Return [X, Y] of the center of cell containing provided text 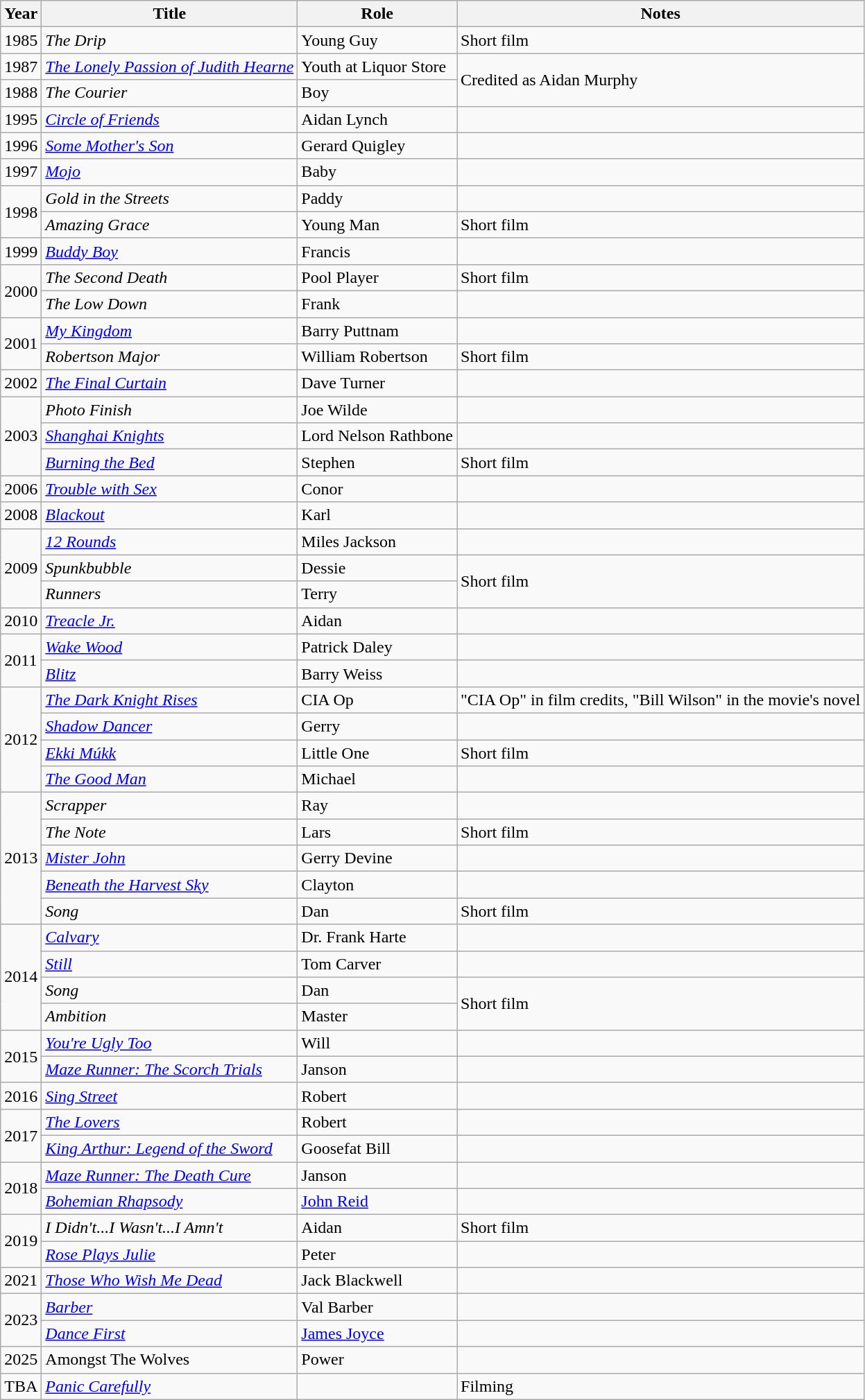
2023 [21, 1320]
Barry Puttnam [377, 331]
The Second Death [169, 277]
The Lonely Passion of Judith Hearne [169, 67]
Goosefat Bill [377, 1148]
The Lovers [169, 1122]
2006 [21, 489]
Spunkbubble [169, 568]
Mister John [169, 858]
Still [169, 964]
Amongst The Wolves [169, 1360]
My Kingdom [169, 331]
James Joyce [377, 1333]
Will [377, 1043]
Panic Carefully [169, 1386]
2019 [21, 1241]
2001 [21, 344]
Aidan Lynch [377, 119]
2003 [21, 436]
Rose Plays Julie [169, 1254]
Patrick Daley [377, 647]
Blackout [169, 515]
1999 [21, 251]
2021 [21, 1281]
The Note [169, 832]
Ambition [169, 1017]
Dave Turner [377, 383]
Lars [377, 832]
Some Mother's Son [169, 146]
Buddy Boy [169, 251]
John Reid [377, 1202]
The Good Man [169, 779]
You're Ugly Too [169, 1043]
Filming [660, 1386]
The Drip [169, 40]
2015 [21, 1056]
2016 [21, 1096]
Trouble with Sex [169, 489]
Gerry Devine [377, 858]
Circle of Friends [169, 119]
Miles Jackson [377, 542]
Karl [377, 515]
Dr. Frank Harte [377, 937]
Runners [169, 594]
Youth at Liquor Store [377, 67]
Dance First [169, 1333]
2014 [21, 977]
2010 [21, 621]
1998 [21, 211]
Blitz [169, 673]
1987 [21, 67]
Robertson Major [169, 357]
Boy [377, 93]
The Final Curtain [169, 383]
The Courier [169, 93]
Frank [377, 304]
Lord Nelson Rathbone [377, 436]
Gerry [377, 726]
Bohemian Rhapsody [169, 1202]
Maze Runner: The Death Cure [169, 1175]
Calvary [169, 937]
Scrapper [169, 806]
Val Barber [377, 1307]
Young Man [377, 225]
Maze Runner: The Scorch Trials [169, 1069]
Little One [377, 752]
1996 [21, 146]
Peter [377, 1254]
Mojo [169, 172]
2018 [21, 1189]
Treacle Jr. [169, 621]
1985 [21, 40]
2008 [21, 515]
Dessie [377, 568]
Paddy [377, 198]
The Dark Knight Rises [169, 700]
Ekki Múkk [169, 752]
Power [377, 1360]
Burning the Bed [169, 463]
Master [377, 1017]
Gold in the Streets [169, 198]
Tom Carver [377, 964]
Jack Blackwell [377, 1281]
Pool Player [377, 277]
Francis [377, 251]
2012 [21, 739]
12 Rounds [169, 542]
King Arthur: Legend of the Sword [169, 1148]
Year [21, 14]
Role [377, 14]
I Didn't...I Wasn't...I Amn't [169, 1228]
Credited as Aidan Murphy [660, 80]
Shadow Dancer [169, 726]
2011 [21, 660]
Beneath the Harvest Sky [169, 885]
Terry [377, 594]
Barber [169, 1307]
Joe Wilde [377, 410]
"CIA Op" in film credits, "Bill Wilson" in the movie's novel [660, 700]
Amazing Grace [169, 225]
2002 [21, 383]
1995 [21, 119]
Ray [377, 806]
Wake Wood [169, 647]
2025 [21, 1360]
Sing Street [169, 1096]
Young Guy [377, 40]
1988 [21, 93]
Conor [377, 489]
William Robertson [377, 357]
Barry Weiss [377, 673]
Gerard Quigley [377, 146]
CIA Op [377, 700]
2009 [21, 568]
The Low Down [169, 304]
1997 [21, 172]
Title [169, 14]
Photo Finish [169, 410]
2000 [21, 291]
Notes [660, 14]
Baby [377, 172]
2013 [21, 858]
Stephen [377, 463]
Shanghai Knights [169, 436]
Michael [377, 779]
Those Who Wish Me Dead [169, 1281]
Clayton [377, 885]
TBA [21, 1386]
2017 [21, 1135]
